Search for the cell housing the specified text and yield its (X, Y) center coordinate. 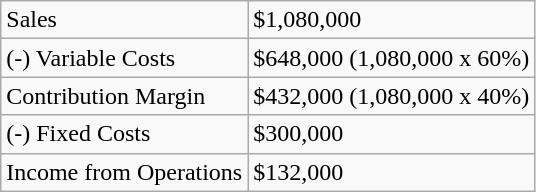
$300,000 (392, 134)
$132,000 (392, 172)
Income from Operations (124, 172)
Contribution Margin (124, 96)
(-) Fixed Costs (124, 134)
(-) Variable Costs (124, 58)
$432,000 (1,080,000 x 40%) (392, 96)
$648,000 (1,080,000 x 60%) (392, 58)
$1,080,000 (392, 20)
Sales (124, 20)
